Provide the [X, Y] coordinate of the cell's center where the given text is located.  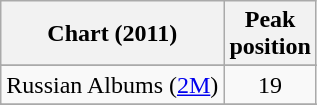
19 [270, 85]
Russian Albums (2M) [112, 85]
Chart (2011) [112, 34]
Peakposition [270, 34]
